Locate the cell with the specified text and output its [X, Y] center coordinate. 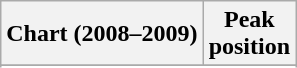
Peakposition [249, 34]
Chart (2008–2009) [102, 34]
